Provide the (x, y) coordinate of the cell's center where the given text is located.  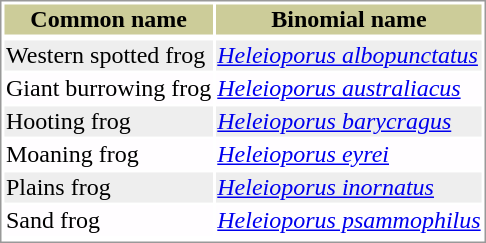
Moaning frog (108, 155)
Heleioporus psammophilus (349, 221)
Western spotted frog (108, 55)
Heleioporus albopunctatus (349, 55)
Heleioporus eyrei (349, 155)
Hooting frog (108, 121)
Heleioporus australiacus (349, 89)
Giant burrowing frog (108, 89)
Binomial name (349, 19)
Heleioporus barycragus (349, 121)
Common name (108, 19)
Heleioporus inornatus (349, 187)
Plains frog (108, 187)
Sand frog (108, 221)
